Identify which cell holds the provided text, then report its (X, Y) central coordinate. 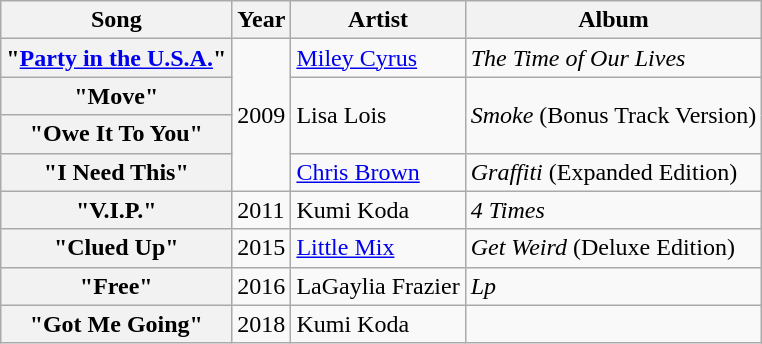
2009 (262, 115)
Album (614, 20)
Miley Cyrus (378, 58)
"Got Me Going" (116, 324)
"Owe It To You" (116, 134)
2011 (262, 210)
LaGaylia Frazier (378, 286)
"Move" (116, 96)
"Free" (116, 286)
Lp (614, 286)
Chris Brown (378, 172)
2018 (262, 324)
Get Weird (Deluxe Edition) (614, 248)
Lisa Lois (378, 115)
2016 (262, 286)
Graffiti (Expanded Edition) (614, 172)
2015 (262, 248)
Year (262, 20)
Smoke (Bonus Track Version) (614, 115)
"Party in the U.S.A." (116, 58)
"Clued Up" (116, 248)
"I Need This" (116, 172)
Artist (378, 20)
4 Times (614, 210)
The Time of Our Lives (614, 58)
Song (116, 20)
"V.I.P." (116, 210)
Little Mix (378, 248)
